Locate the cell with the specified text and output its [X, Y] center coordinate. 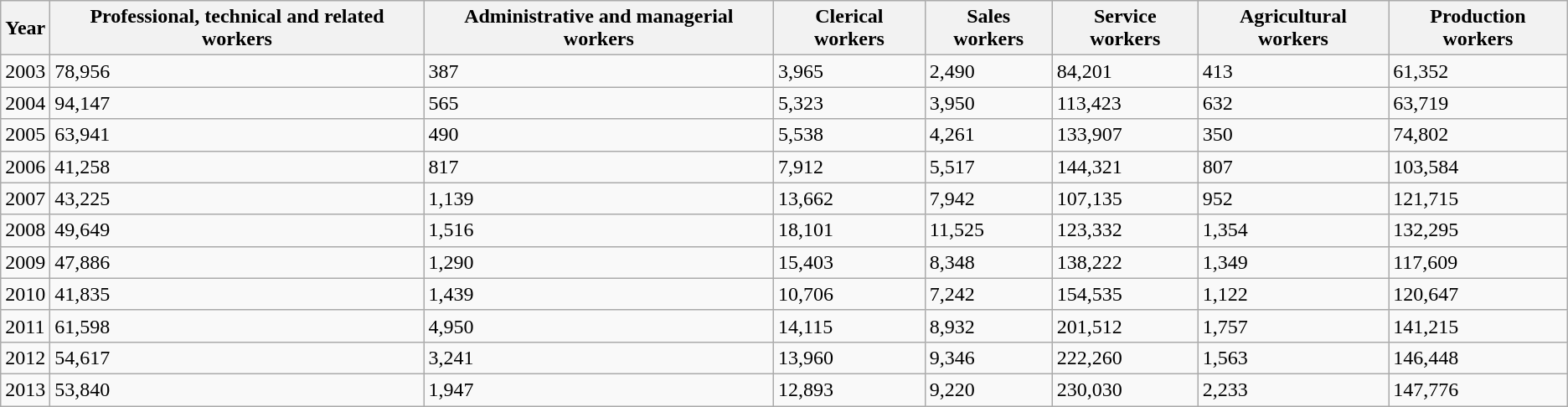
2008 [25, 230]
Year [25, 28]
121,715 [1478, 198]
74,802 [1478, 135]
49,649 [237, 230]
94,147 [237, 103]
Production workers [1478, 28]
107,135 [1125, 198]
5,538 [849, 135]
952 [1293, 198]
565 [598, 103]
1,516 [598, 230]
63,719 [1478, 103]
1,439 [598, 294]
13,662 [849, 198]
7,912 [849, 167]
4,261 [988, 135]
2006 [25, 167]
2012 [25, 358]
47,886 [237, 262]
103,584 [1478, 167]
387 [598, 71]
2009 [25, 262]
132,295 [1478, 230]
138,222 [1125, 262]
2007 [25, 198]
9,220 [988, 389]
1,349 [1293, 262]
1,947 [598, 389]
11,525 [988, 230]
43,225 [237, 198]
61,352 [1478, 71]
41,835 [237, 294]
54,617 [237, 358]
2005 [25, 135]
2011 [25, 326]
7,242 [988, 294]
3,965 [849, 71]
2013 [25, 389]
147,776 [1478, 389]
1,354 [1293, 230]
14,115 [849, 326]
Clerical workers [849, 28]
15,403 [849, 262]
632 [1293, 103]
41,258 [237, 167]
2,490 [988, 71]
9,346 [988, 358]
2010 [25, 294]
3,241 [598, 358]
Service workers [1125, 28]
117,609 [1478, 262]
1,122 [1293, 294]
154,535 [1125, 294]
18,101 [849, 230]
8,348 [988, 262]
5,517 [988, 167]
113,423 [1125, 103]
13,960 [849, 358]
63,941 [237, 135]
1,563 [1293, 358]
53,840 [237, 389]
5,323 [849, 103]
2004 [25, 103]
350 [1293, 135]
141,215 [1478, 326]
78,956 [237, 71]
2003 [25, 71]
Agricultural workers [1293, 28]
144,321 [1125, 167]
490 [598, 135]
146,448 [1478, 358]
Administrative and managerial workers [598, 28]
8,932 [988, 326]
201,512 [1125, 326]
4,950 [598, 326]
230,030 [1125, 389]
1,290 [598, 262]
61,598 [237, 326]
413 [1293, 71]
133,907 [1125, 135]
Professional, technical and related workers [237, 28]
1,757 [1293, 326]
120,647 [1478, 294]
817 [598, 167]
7,942 [988, 198]
222,260 [1125, 358]
123,332 [1125, 230]
12,893 [849, 389]
1,139 [598, 198]
2,233 [1293, 389]
Sales workers [988, 28]
10,706 [849, 294]
84,201 [1125, 71]
3,950 [988, 103]
807 [1293, 167]
